Find where the given text appears and provide that cell's center as (X, Y) coordinate. 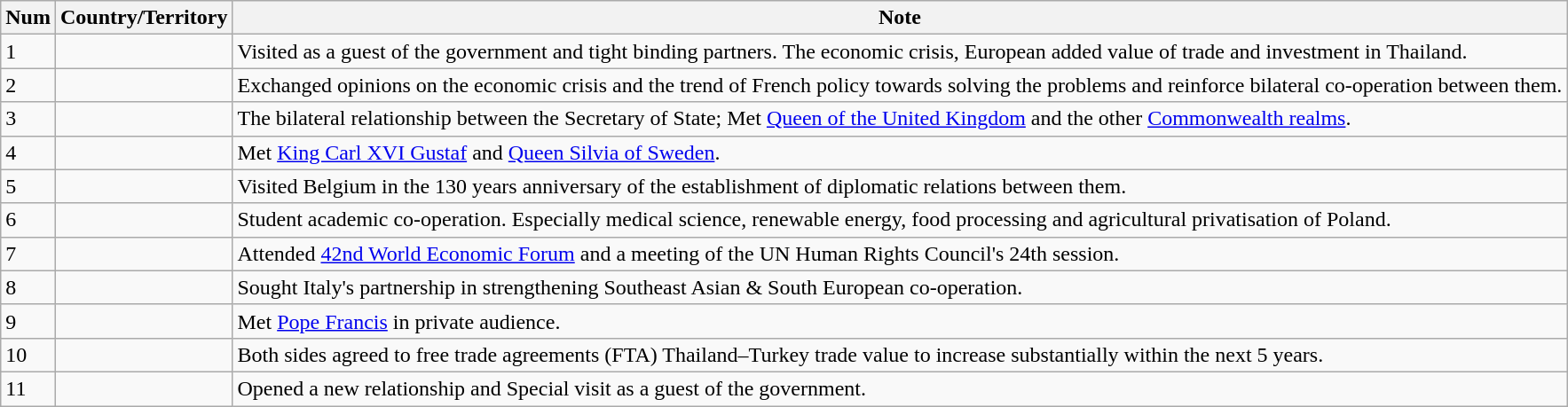
Both sides agreed to free trade agreements (FTA) Thailand–Turkey trade value to increase substantially within the next 5 years. (900, 355)
Note (900, 18)
Visited as a guest of the government and tight binding partners. The economic crisis, European added value of trade and investment in Thailand. (900, 51)
Num (28, 18)
8 (28, 287)
9 (28, 321)
4 (28, 153)
Opened a new relationship and Special visit as a guest of the government. (900, 388)
Met Pope Francis in private audience. (900, 321)
Country/Territory (144, 18)
1 (28, 51)
6 (28, 220)
7 (28, 254)
Sought Italy's partnership in strengthening Southeast Asian & South European co-operation. (900, 287)
2 (28, 85)
10 (28, 355)
5 (28, 186)
Student academic co-operation. Especially medical science, renewable energy, food processing and agricultural privatisation of Poland. (900, 220)
11 (28, 388)
The bilateral relationship between the Secretary of State; Met Queen of the United Kingdom and the other Commonwealth realms. (900, 119)
3 (28, 119)
Visited Belgium in the 130 years anniversary of the establishment of diplomatic relations between them. (900, 186)
Met King Carl XVI Gustaf and Queen Silvia of Sweden. (900, 153)
Attended 42nd World Economic Forum and a meeting of the UN Human Rights Council's 24th session. (900, 254)
